Determine the (x, y) coordinate at the center of the cell enclosing the given text.  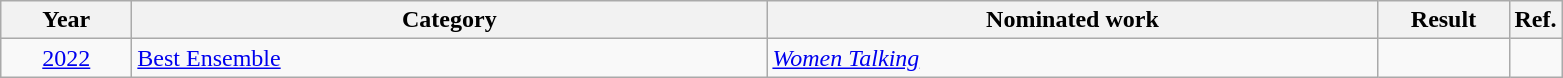
Ref. (1536, 20)
2022 (66, 58)
Result (1444, 20)
Best Ensemble (450, 58)
Category (450, 20)
Women Talking (1072, 58)
Nominated work (1072, 20)
Year (66, 20)
